Determine the [x, y] coordinate at the center of the cell enclosing the given text.  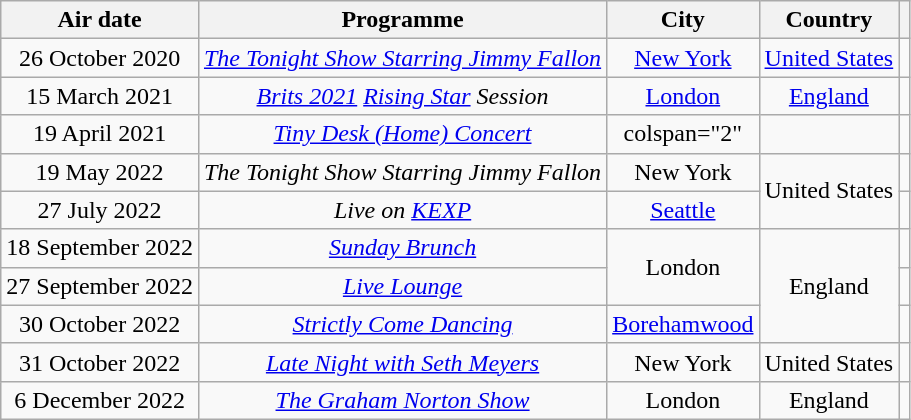
Tiny Desk (Home) Concert [402, 134]
Brits 2021 Rising Star Session [402, 96]
colspan="2" [683, 134]
31 October 2022 [100, 362]
Seattle [683, 210]
Borehamwood [683, 324]
19 May 2022 [100, 172]
Programme [402, 20]
The Graham Norton Show [402, 400]
6 December 2022 [100, 400]
Sunday Brunch [402, 248]
Country [829, 20]
19 April 2021 [100, 134]
15 March 2021 [100, 96]
27 September 2022 [100, 286]
Late Night with Seth Meyers [402, 362]
Strictly Come Dancing [402, 324]
18 September 2022 [100, 248]
26 October 2020 [100, 58]
Live Lounge [402, 286]
Air date [100, 20]
27 July 2022 [100, 210]
Live on KEXP [402, 210]
30 October 2022 [100, 324]
City [683, 20]
